Search for the cell housing the specified text and yield its (X, Y) center coordinate. 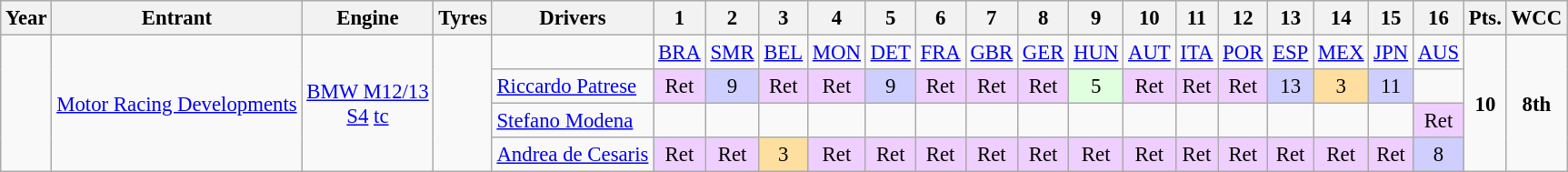
SMR (733, 53)
GER (1044, 53)
16 (1438, 18)
Entrant (176, 18)
BMW M12/13S4 tc (367, 104)
MON (837, 53)
Andrea de Cesaris (573, 155)
AUT (1149, 53)
1 (680, 18)
FRA (940, 53)
JPN (1391, 53)
WCC (1536, 18)
ITA (1196, 53)
DET (891, 53)
Stefano Modena (573, 121)
14 (1342, 18)
AUS (1438, 53)
ESP (1291, 53)
8th (1536, 104)
POR (1243, 53)
6 (940, 18)
Tyres (463, 18)
HUN (1096, 53)
Drivers (573, 18)
GBR (991, 53)
Year (26, 18)
Riccardo Patrese (573, 86)
12 (1243, 18)
Engine (367, 18)
7 (991, 18)
BEL (784, 53)
Pts. (1485, 18)
MEX (1342, 53)
BRA (680, 53)
Motor Racing Developments (176, 104)
15 (1391, 18)
2 (733, 18)
4 (837, 18)
